Return the (x, y) coordinate for the center point of the cell that contains the specified text.  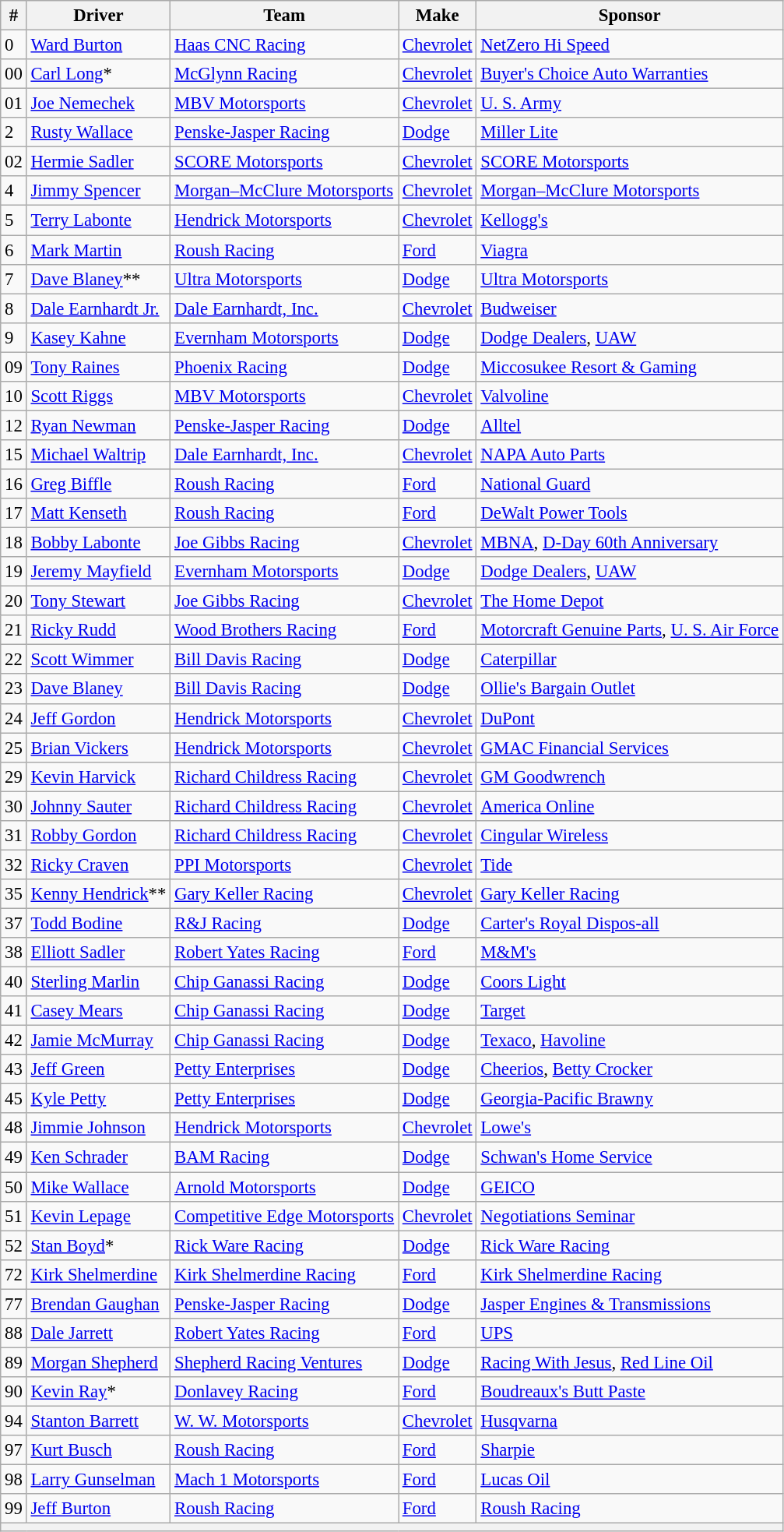
Carter's Royal Dispos-all (629, 923)
Joe Nemechek (98, 104)
Mark Martin (98, 250)
16 (14, 484)
42 (14, 1041)
Negotiations Seminar (629, 1216)
09 (14, 367)
Jeff Gordon (98, 718)
NetZero Hi Speed (629, 45)
Dale Earnhardt Jr. (98, 308)
Racing With Jesus, Red Line Oil (629, 1362)
8 (14, 308)
UPS (629, 1333)
Brendan Gaughan (98, 1304)
Valvoline (629, 396)
Buyer's Choice Auto Warranties (629, 74)
2 (14, 132)
Dave Blaney (98, 689)
Greg Biffle (98, 484)
Budweiser (629, 308)
Kasey Kahne (98, 337)
Larry Gunselman (98, 1480)
50 (14, 1187)
38 (14, 953)
Bobby Labonte (98, 543)
20 (14, 601)
Cingular Wireless (629, 836)
Scott Riggs (98, 396)
Sharpie (629, 1450)
Casey Mears (98, 1011)
Rusty Wallace (98, 132)
Hermie Sadler (98, 162)
GM Goodwrench (629, 777)
R&J Racing (285, 923)
Dale Jarrett (98, 1333)
Tide (629, 865)
Miller Lite (629, 132)
18 (14, 543)
Matt Kenseth (98, 513)
Brian Vickers (98, 748)
24 (14, 718)
Robby Gordon (98, 836)
Boudreaux's Butt Paste (629, 1392)
Miccosukee Resort & Gaming (629, 367)
Competitive Edge Motorsports (285, 1216)
The Home Depot (629, 601)
30 (14, 806)
Kevin Lepage (98, 1216)
Ollie's Bargain Outlet (629, 689)
90 (14, 1392)
Donlavey Racing (285, 1392)
40 (14, 982)
Make (438, 16)
Elliott Sadler (98, 953)
Johnny Sauter (98, 806)
BAM Racing (285, 1157)
Caterpillar (629, 660)
88 (14, 1333)
Phoenix Racing (285, 367)
35 (14, 894)
Kevin Harvick (98, 777)
Schwan's Home Service (629, 1157)
Ryan Newman (98, 425)
Coors Light (629, 982)
01 (14, 104)
45 (14, 1099)
12 (14, 425)
Scott Wimmer (98, 660)
77 (14, 1304)
51 (14, 1216)
McGlynn Racing (285, 74)
Jasper Engines & Transmissions (629, 1304)
Jeff Green (98, 1069)
Stanton Barrett (98, 1421)
Sponsor (629, 16)
00 (14, 74)
Jimmie Johnson (98, 1129)
Jamie McMurray (98, 1041)
Wood Brothers Racing (285, 630)
Motorcraft Genuine Parts, U. S. Air Force (629, 630)
Carl Long* (98, 74)
Husqvarna (629, 1421)
Mike Wallace (98, 1187)
Shepherd Racing Ventures (285, 1362)
4 (14, 191)
Jeff Burton (98, 1509)
19 (14, 572)
Cheerios, Betty Crocker (629, 1069)
9 (14, 337)
Driver (98, 16)
PPI Motorsports (285, 865)
Ricky Rudd (98, 630)
Lucas Oil (629, 1480)
Texaco, Havoline (629, 1041)
97 (14, 1450)
Todd Bodine (98, 923)
America Online (629, 806)
89 (14, 1362)
U. S. Army (629, 104)
Arnold Motorsports (285, 1187)
Kirk Shelmerdine (98, 1274)
Jimmy Spencer (98, 191)
49 (14, 1157)
Kellogg's (629, 220)
DeWalt Power Tools (629, 513)
94 (14, 1421)
22 (14, 660)
Ken Schrader (98, 1157)
48 (14, 1129)
Tony Stewart (98, 601)
Viagra (629, 250)
DuPont (629, 718)
M&M's (629, 953)
Kyle Petty (98, 1099)
Jeremy Mayfield (98, 572)
6 (14, 250)
7 (14, 279)
Kenny Hendrick** (98, 894)
GEICO (629, 1187)
98 (14, 1480)
23 (14, 689)
W. W. Motorsports (285, 1421)
Tony Raines (98, 367)
99 (14, 1509)
25 (14, 748)
Team (285, 16)
41 (14, 1011)
Georgia-Pacific Brawny (629, 1099)
Terry Labonte (98, 220)
# (14, 16)
Kurt Busch (98, 1450)
Morgan Shepherd (98, 1362)
5 (14, 220)
02 (14, 162)
Michael Waltrip (98, 455)
NAPA Auto Parts (629, 455)
21 (14, 630)
32 (14, 865)
Target (629, 1011)
Stan Boyd* (98, 1245)
29 (14, 777)
National Guard (629, 484)
Dave Blaney** (98, 279)
Sterling Marlin (98, 982)
10 (14, 396)
72 (14, 1274)
Ward Burton (98, 45)
52 (14, 1245)
Ricky Craven (98, 865)
0 (14, 45)
15 (14, 455)
Lowe's (629, 1129)
Mach 1 Motorsports (285, 1480)
37 (14, 923)
MBNA, D-Day 60th Anniversary (629, 543)
43 (14, 1069)
31 (14, 836)
GMAC Financial Services (629, 748)
Kevin Ray* (98, 1392)
Haas CNC Racing (285, 45)
Alltel (629, 425)
17 (14, 513)
